Detect which cell encompasses the target text, then output its (X, Y) center coordinate. 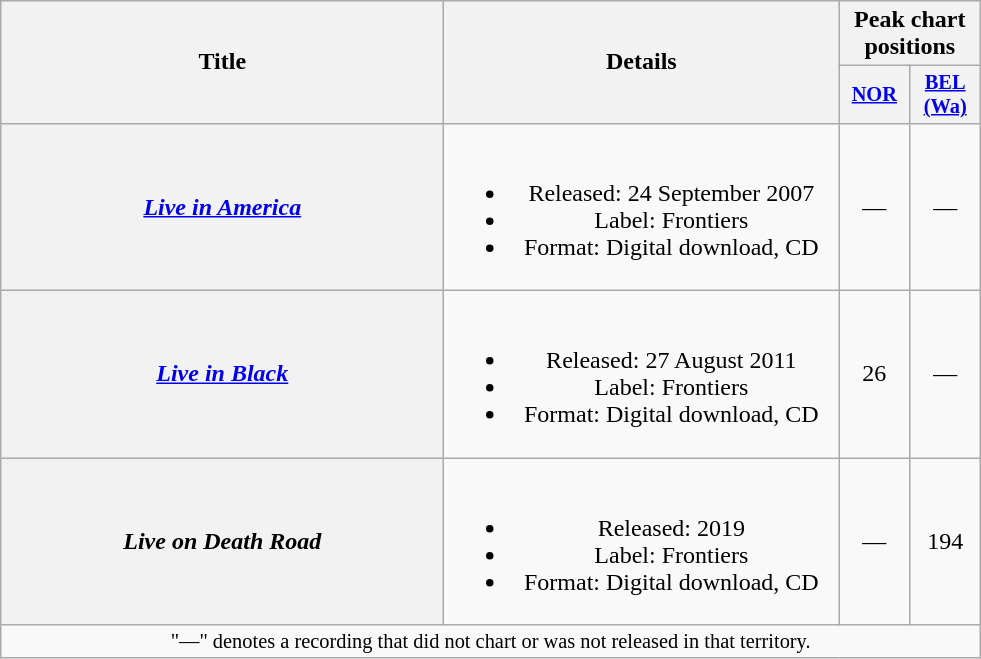
Released: 2019Label: FrontiersFormat: Digital download, CD (642, 542)
Released: 24 September 2007Label: FrontiersFormat: Digital download, CD (642, 206)
Title (222, 62)
194 (946, 542)
Live in Black (222, 374)
"—" denotes a recording that did not chart or was not released in that territory. (491, 642)
26 (874, 374)
NOR (874, 95)
Released: 27 August 2011Label: FrontiersFormat: Digital download, CD (642, 374)
Live in America (222, 206)
Live on Death Road (222, 542)
Details (642, 62)
BEL(Wa) (946, 95)
Peak chart positions (910, 34)
